Provide the (X, Y) coordinate of the cell's center where the given text is located.  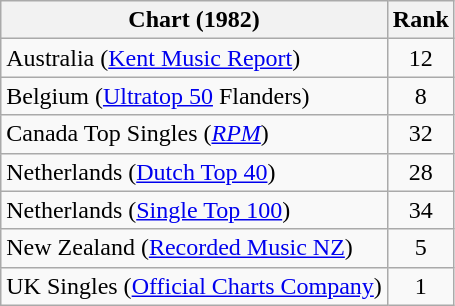
12 (420, 58)
28 (420, 172)
UK Singles (Official Charts Company) (194, 286)
32 (420, 134)
Netherlands (Single Top 100) (194, 210)
Canada Top Singles (RPM) (194, 134)
Chart (1982) (194, 20)
1 (420, 286)
5 (420, 248)
8 (420, 96)
Australia (Kent Music Report) (194, 58)
34 (420, 210)
New Zealand (Recorded Music NZ) (194, 248)
Belgium (Ultratop 50 Flanders) (194, 96)
Rank (420, 20)
Netherlands (Dutch Top 40) (194, 172)
